Identify which cell holds the provided text, then report its (X, Y) central coordinate. 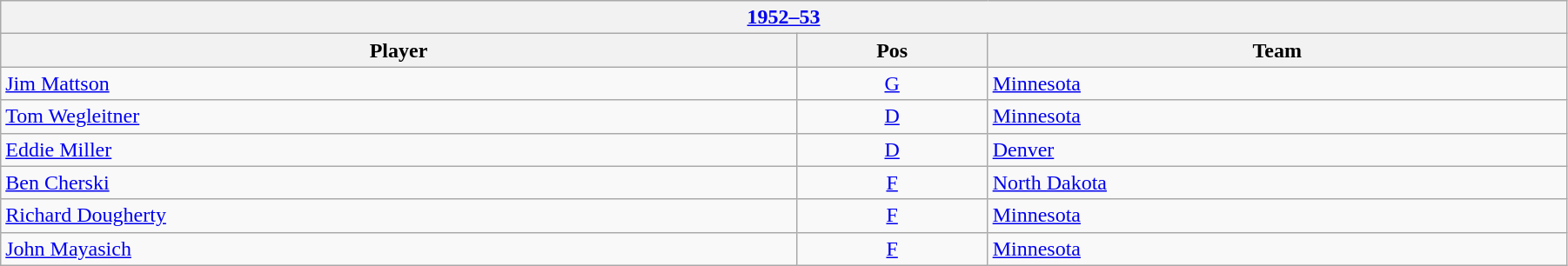
1952–53 (784, 17)
Jim Mattson (399, 83)
Pos (892, 50)
Team (1277, 50)
North Dakota (1277, 183)
Ben Cherski (399, 183)
G (892, 83)
Denver (1277, 150)
Richard Dougherty (399, 216)
Eddie Miller (399, 150)
John Mayasich (399, 249)
Player (399, 50)
Tom Wegleitner (399, 116)
